Search for the cell housing the specified text and yield its (X, Y) center coordinate. 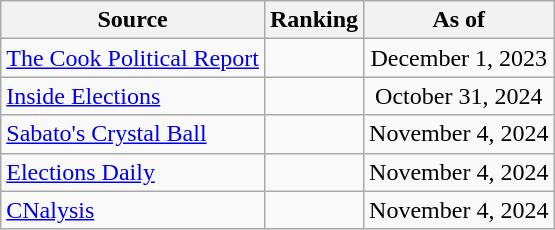
Source (133, 20)
Ranking (314, 20)
October 31, 2024 (459, 96)
December 1, 2023 (459, 58)
Sabato's Crystal Ball (133, 134)
CNalysis (133, 210)
As of (459, 20)
The Cook Political Report (133, 58)
Inside Elections (133, 96)
Elections Daily (133, 172)
